Locate the cell with the specified text and output its (x, y) center coordinate. 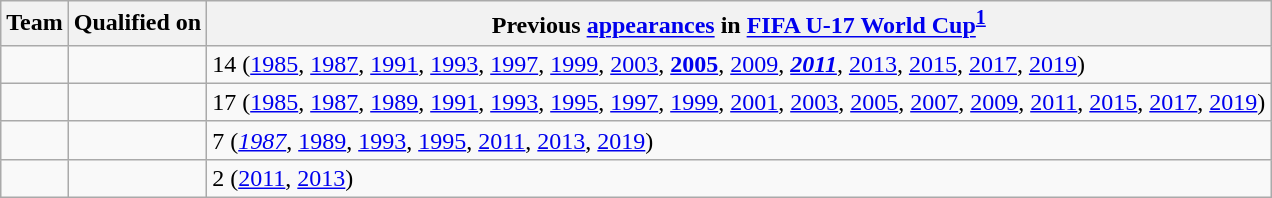
7 (1987, 1989, 1993, 1995, 2011, 2013, 2019) (739, 140)
Previous appearances in FIFA U-17 World Cup1 (739, 24)
2 (2011, 2013) (739, 178)
Qualified on (137, 24)
Team (35, 24)
17 (1985, 1987, 1989, 1991, 1993, 1995, 1997, 1999, 2001, 2003, 2005, 2007, 2009, 2011, 2015, 2017, 2019) (739, 102)
14 (1985, 1987, 1991, 1993, 1997, 1999, 2003, 2005, 2009, 2011, 2013, 2015, 2017, 2019) (739, 64)
